Identify which cell holds the provided text, then report its (x, y) central coordinate. 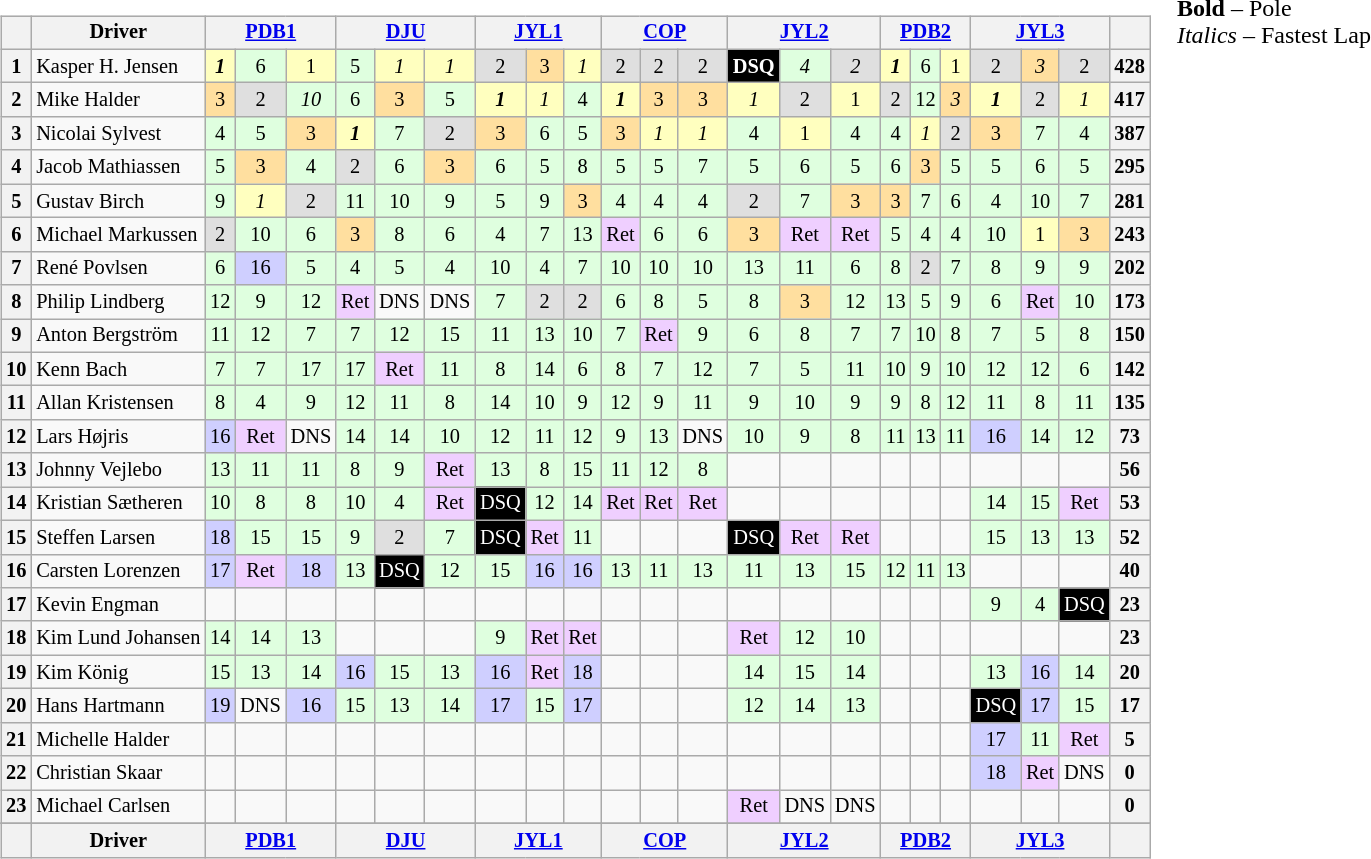
Christian Skaar (118, 773)
56 (1130, 470)
73 (1130, 437)
Kenn Bach (118, 369)
Anton Bergström (118, 336)
René Povlsen (118, 268)
Nicolai Sylvest (118, 134)
281 (1130, 201)
Kim König (118, 672)
295 (1130, 167)
Gustav Birch (118, 201)
Allan Kristensen (118, 403)
52 (1130, 537)
22 (16, 773)
Jacob Mathiassen (118, 167)
135 (1130, 403)
21 (16, 739)
202 (1130, 268)
Kasper H. Jensen (118, 66)
417 (1130, 100)
Hans Hartmann (118, 706)
243 (1130, 235)
Michelle Halder (118, 739)
428 (1130, 66)
Johnny Vejlebo (118, 470)
Kevin Engman (118, 605)
173 (1130, 302)
40 (1130, 571)
Kim Lund Johansen (118, 638)
Carsten Lorenzen (118, 571)
387 (1130, 134)
Philip Lindberg (118, 302)
Steffen Larsen (118, 537)
Michael Markussen (118, 235)
Kristian Sætheren (118, 504)
Mike Halder (118, 100)
Lars Højris (118, 437)
150 (1130, 336)
Michael Carlsen (118, 807)
142 (1130, 369)
53 (1130, 504)
